Capture the cell that displays the provided text and extract its (X, Y) central coordinate. 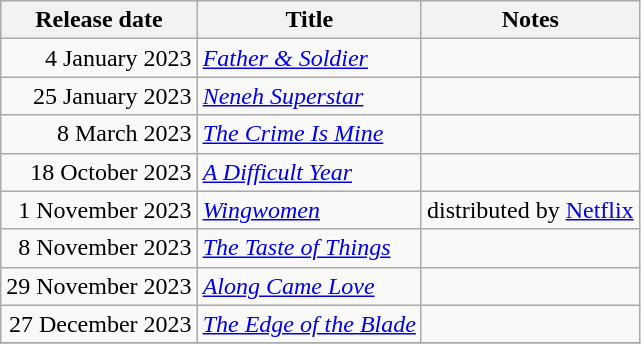
Notes (530, 20)
Title (309, 20)
1 November 2023 (99, 210)
Wingwomen (309, 210)
18 October 2023 (99, 172)
The Taste of Things (309, 248)
Father & Soldier (309, 58)
29 November 2023 (99, 286)
27 December 2023 (99, 324)
4 January 2023 (99, 58)
Neneh Superstar (309, 96)
Release date (99, 20)
8 March 2023 (99, 134)
distributed by Netflix (530, 210)
Along Came Love (309, 286)
The Crime Is Mine (309, 134)
25 January 2023 (99, 96)
The Edge of the Blade (309, 324)
8 November 2023 (99, 248)
A Difficult Year (309, 172)
